Provide the [X, Y] coordinate of the cell's center where the given text is located.  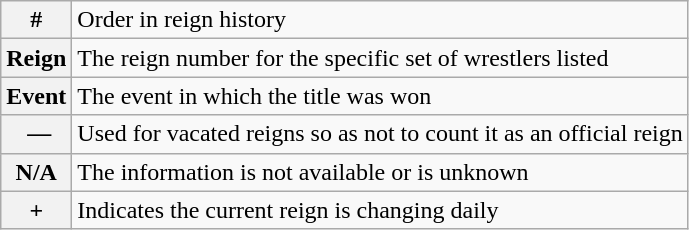
Indicates the current reign is changing daily [380, 210]
The information is not available or is unknown [380, 172]
+ [36, 210]
# [36, 20]
The reign number for the specific set of wrestlers listed [380, 58]
Event [36, 96]
— [36, 134]
Used for vacated reigns so as not to count it as an official reign [380, 134]
N/A [36, 172]
Order in reign history [380, 20]
Reign [36, 58]
The event in which the title was won [380, 96]
